For the text-containing cell, return its midpoint in (x, y) coordinate format. 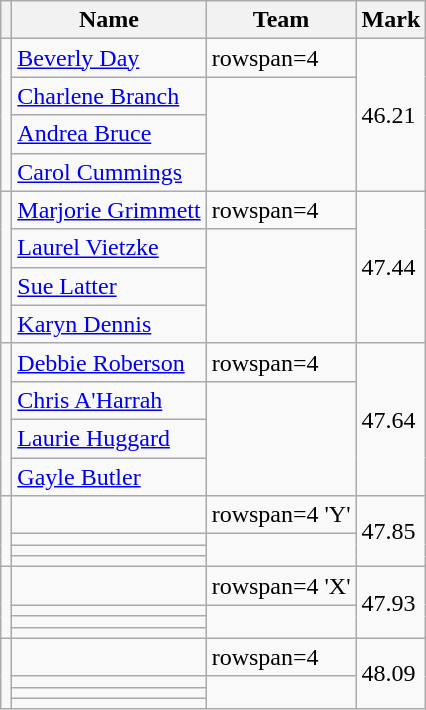
Team (281, 20)
47.85 (391, 532)
rowspan=4 'X' (281, 586)
rowspan=4 'Y' (281, 515)
Laurel Vietzke (109, 248)
48.09 (391, 674)
Mark (391, 20)
47.93 (391, 602)
Charlene Branch (109, 96)
Marjorie Grimmett (109, 210)
Chris A'Harrah (109, 400)
Carol Cummings (109, 172)
Laurie Huggard (109, 438)
Debbie Roberson (109, 362)
Karyn Dennis (109, 324)
46.21 (391, 115)
Gayle Butler (109, 477)
47.44 (391, 267)
Beverly Day (109, 58)
Sue Latter (109, 286)
Andrea Bruce (109, 134)
47.64 (391, 419)
Name (109, 20)
